Identify which cell holds the provided text, then report its (X, Y) central coordinate. 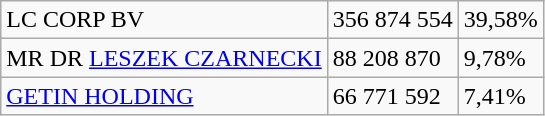
LC CORP BV (164, 20)
9,78% (500, 58)
88 208 870 (392, 58)
356 874 554 (392, 20)
39,58% (500, 20)
MR DR LESZEK CZARNECKI (164, 58)
GETIN HOLDING (164, 96)
66 771 592 (392, 96)
7,41% (500, 96)
